For the text-containing cell, return its midpoint in [x, y] coordinate format. 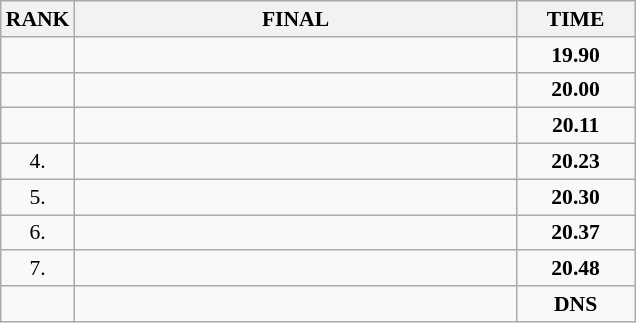
4. [38, 162]
TIME [576, 19]
20.23 [576, 162]
19.90 [576, 55]
DNS [576, 304]
20.37 [576, 233]
FINAL [295, 19]
7. [38, 269]
20.48 [576, 269]
20.00 [576, 90]
20.11 [576, 126]
6. [38, 233]
5. [38, 197]
RANK [38, 19]
20.30 [576, 197]
